Return [x, y] of the center of cell containing provided text 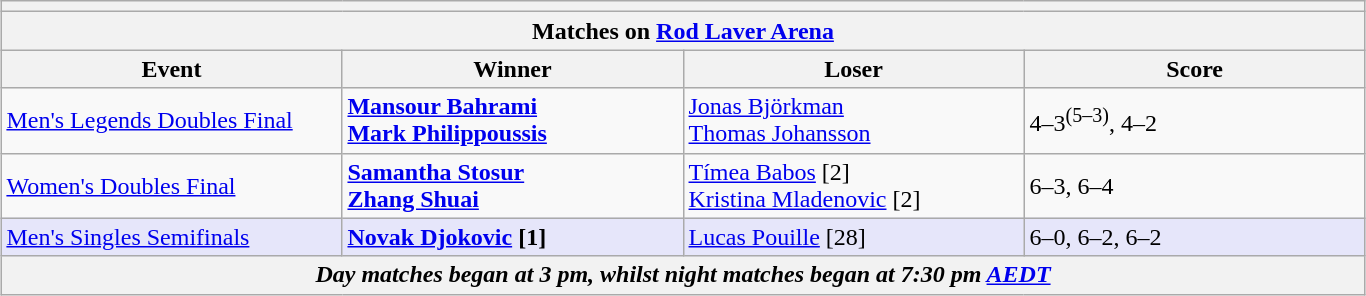
Jonas Björkman Thomas Johansson [854, 120]
6–3, 6–4 [1194, 186]
Loser [854, 69]
Winner [512, 69]
Tímea Babos [2] Kristina Mladenovic [2] [854, 186]
Samantha Stosur Zhang Shuai [512, 186]
Men's Legends Doubles Final [172, 120]
6–0, 6–2, 6–2 [1194, 237]
Lucas Pouille [28] [854, 237]
4–3(5–3), 4–2 [1194, 120]
Matches on Rod Laver Arena [683, 31]
Day matches began at 3 pm, whilst night matches began at 7:30 pm AEDT [683, 275]
Men's Singles Semifinals [172, 237]
Event [172, 69]
Mansour Bahrami Mark Philippoussis [512, 120]
Novak Djokovic [1] [512, 237]
Score [1194, 69]
Women's Doubles Final [172, 186]
